Return [X, Y] of the center of cell containing provided text 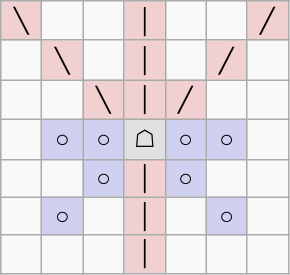
☖ [144, 139]
